For the text-containing cell, return its midpoint in [x, y] coordinate format. 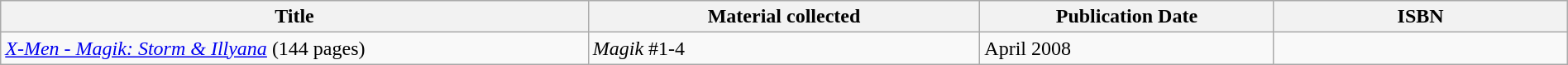
Magik #1-4 [784, 48]
Material collected [784, 17]
Publication Date [1126, 17]
April 2008 [1126, 48]
Title [294, 17]
X-Men - Magik: Storm & Illyana (144 pages) [294, 48]
ISBN [1421, 17]
